Return [X, Y] of the center of cell containing provided text 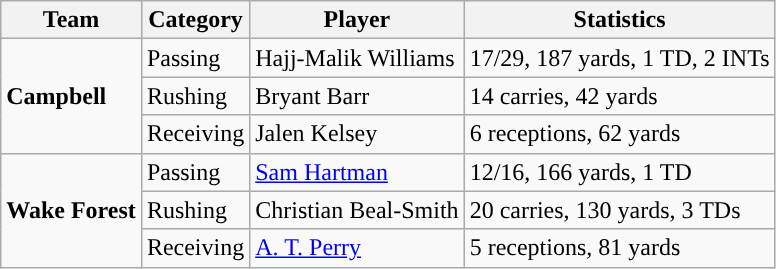
14 carries, 42 yards [620, 96]
Wake Forest [72, 210]
6 receptions, 62 yards [620, 134]
Player [357, 20]
Sam Hartman [357, 172]
Jalen Kelsey [357, 134]
A. T. Perry [357, 248]
17/29, 187 yards, 1 TD, 2 INTs [620, 58]
20 carries, 130 yards, 3 TDs [620, 210]
Category [195, 20]
Hajj-Malik Williams [357, 58]
Statistics [620, 20]
5 receptions, 81 yards [620, 248]
Bryant Barr [357, 96]
Team [72, 20]
Campbell [72, 96]
Christian Beal-Smith [357, 210]
12/16, 166 yards, 1 TD [620, 172]
